Detect which cell encompasses the target text, then output its [x, y] center coordinate. 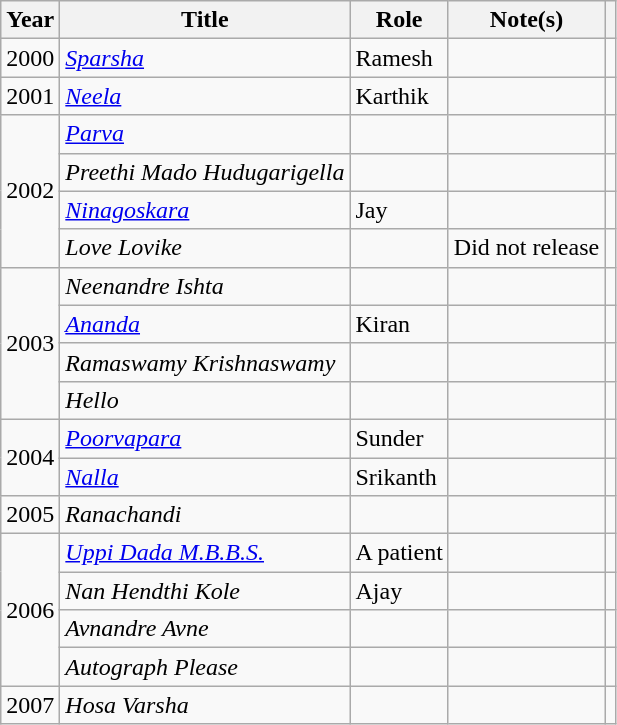
2004 [30, 457]
2003 [30, 343]
Sparsha [205, 58]
Sunder [399, 438]
2001 [30, 96]
Kiran [399, 324]
Ajay [399, 591]
Jay [399, 210]
Parva [205, 134]
2006 [30, 610]
2000 [30, 58]
Srikanth [399, 477]
Ranachandi [205, 515]
Ananda [205, 324]
Title [205, 20]
Ramesh [399, 58]
Preethi Mado Hudugarigella [205, 172]
Neenandre Ishta [205, 286]
Love Lovike [205, 248]
Year [30, 20]
Avnandre Avne [205, 629]
A patient [399, 553]
2007 [30, 705]
Poorvapara [205, 438]
Hosa Varsha [205, 705]
Note(s) [526, 20]
Role [399, 20]
Neela [205, 96]
Ramaswamy Krishnaswamy [205, 362]
Did not release [526, 248]
Ninagoskara [205, 210]
Autograph Please [205, 667]
2005 [30, 515]
2002 [30, 191]
Uppi Dada M.B.B.S. [205, 553]
Karthik [399, 96]
Hello [205, 400]
Nan Hendthi Kole [205, 591]
Nalla [205, 477]
